Determine the [x, y] coordinate at the center of the cell enclosing the given text.  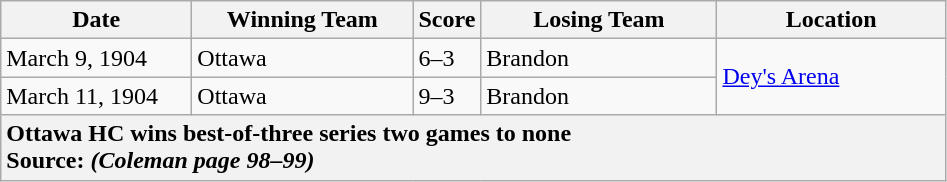
Location [832, 20]
March 11, 1904 [96, 96]
6–3 [447, 58]
Dey's Arena [832, 77]
Losing Team [599, 20]
Ottawa HC wins best-of-three series two games to noneSource: (Coleman page 98–99) [474, 148]
Score [447, 20]
Date [96, 20]
March 9, 1904 [96, 58]
Winning Team [302, 20]
9–3 [447, 96]
